Search for the cell housing the specified text and yield its [X, Y] center coordinate. 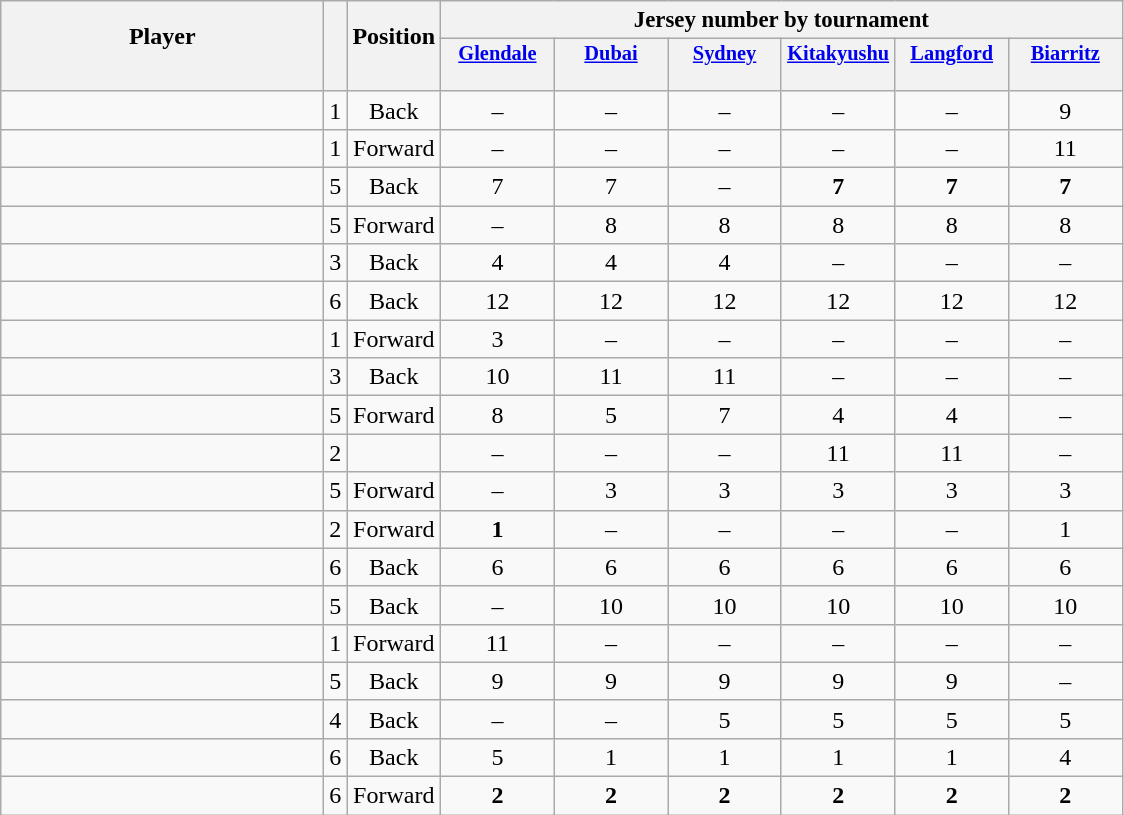
Dubai [611, 54]
Jersey number by tournament [782, 20]
Kitakyushu [838, 54]
Player [162, 35]
Langford [952, 54]
Sydney [725, 54]
Position [394, 35]
Biarritz [1066, 54]
Glendale [498, 54]
